Identify which cell holds the provided text, then report its (X, Y) central coordinate. 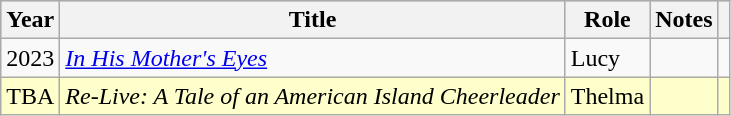
Year (30, 20)
Thelma (607, 96)
Notes (684, 20)
Re-Live: A Tale of an American Island Cheerleader (312, 96)
Lucy (607, 58)
TBA (30, 96)
In His Mother's Eyes (312, 58)
Title (312, 20)
Role (607, 20)
2023 (30, 58)
